Output the (X, Y) coordinate of the center of the cell containing the given text.  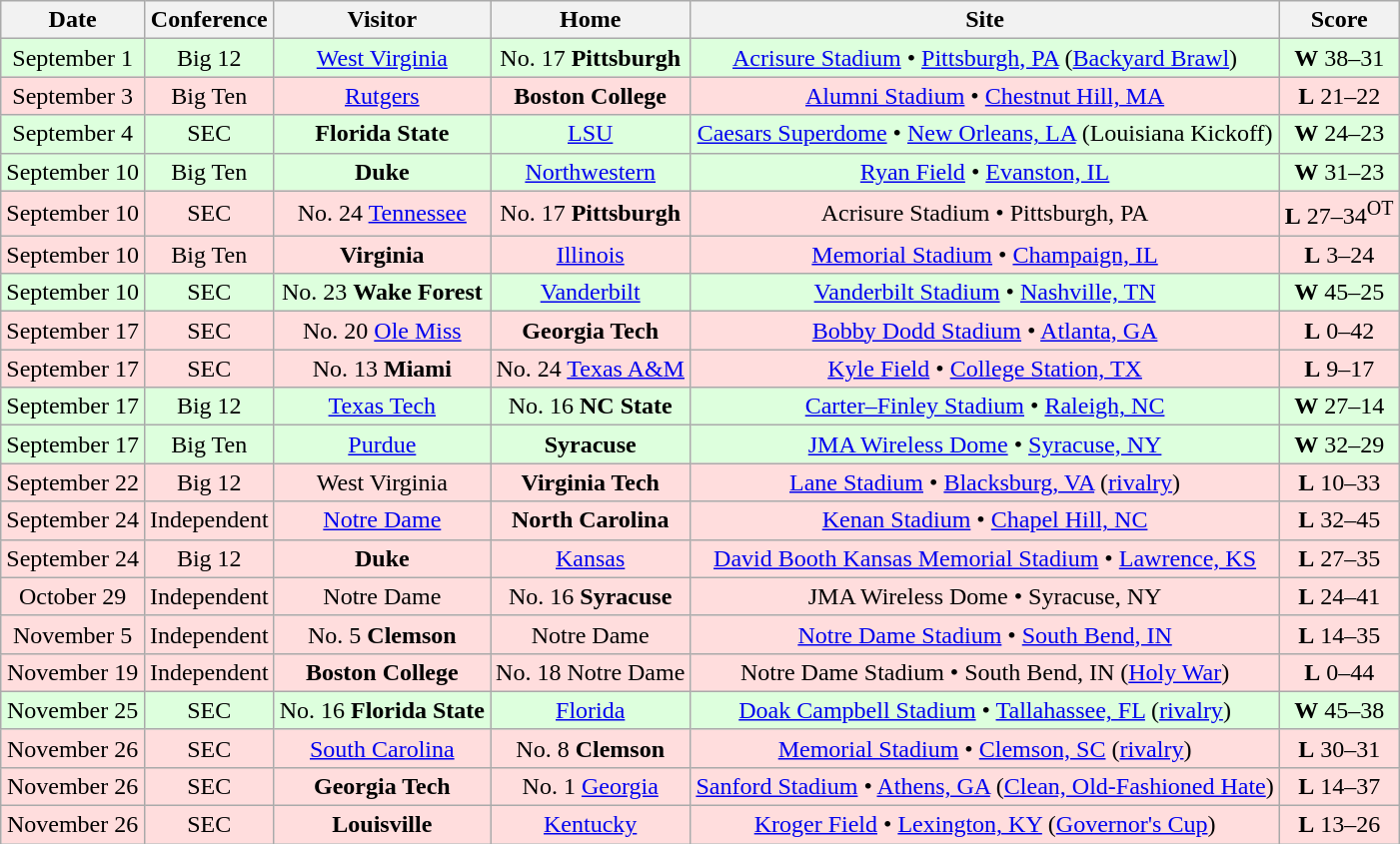
Acrisure Stadium • Pittsburgh, PA (985, 214)
L 3–24 (1339, 255)
Vanderbilt (591, 293)
W 38–31 (1339, 58)
LSU (591, 134)
L 0–44 (1339, 672)
Purdue (382, 444)
Kentucky (591, 825)
No. 8 Clemson (591, 748)
L 30–31 (1339, 748)
L 27–35 (1339, 558)
Notre Dame Stadium • South Bend, IN (Holy War) (985, 672)
Virginia Tech (591, 482)
W 45–25 (1339, 293)
Alumni Stadium • Chestnut Hill, MA (985, 96)
No. 24 Tennessee (382, 214)
September 4 (73, 134)
November 5 (73, 634)
W 32–29 (1339, 444)
Vanderbilt Stadium • Nashville, TN (985, 293)
No. 16 NC State (591, 407)
Texas Tech (382, 407)
Kenan Stadium • Chapel Hill, NC (985, 520)
L 32–45 (1339, 520)
South Carolina (382, 748)
L 24–41 (1339, 596)
W 45–38 (1339, 710)
October 29 (73, 596)
November 25 (73, 710)
Caesars Superdome • New Orleans, LA (Louisiana Kickoff) (985, 134)
September 3 (73, 96)
Bobby Dodd Stadium • Atlanta, GA (985, 331)
L 14–37 (1339, 786)
Syracuse (591, 444)
Carter–Finley Stadium • Raleigh, NC (985, 407)
Kansas (591, 558)
Date (73, 20)
No. 16 Florida State (382, 710)
L 13–26 (1339, 825)
L 21–22 (1339, 96)
W 31–23 (1339, 172)
November 19 (73, 672)
No. 13 Miami (382, 369)
Visitor (382, 20)
North Carolina (591, 520)
Memorial Stadium • Champaign, IL (985, 255)
Louisville (382, 825)
David Booth Kansas Memorial Stadium • Lawrence, KS (985, 558)
No. 5 Clemson (382, 634)
No. 18 Notre Dame (591, 672)
Rutgers (382, 96)
September 1 (73, 58)
No. 1 Georgia (591, 786)
No. 20 Ole Miss (382, 331)
Conference (209, 20)
Florida (591, 710)
L 14–35 (1339, 634)
Florida State (382, 134)
Score (1339, 20)
Ryan Field • Evanston, IL (985, 172)
L 10–33 (1339, 482)
Virginia (382, 255)
W 24–23 (1339, 134)
No. 24 Texas A&M (591, 369)
Kroger Field • Lexington, KY (Governor's Cup) (985, 825)
Northwestern (591, 172)
W 27–14 (1339, 407)
Kyle Field • College Station, TX (985, 369)
September 22 (73, 482)
Illinois (591, 255)
Sanford Stadium • Athens, GA (Clean, Old-Fashioned Hate) (985, 786)
Acrisure Stadium • Pittsburgh, PA (Backyard Brawl) (985, 58)
Notre Dame Stadium • South Bend, IN (985, 634)
Site (985, 20)
L 0–42 (1339, 331)
No. 23 Wake Forest (382, 293)
Lane Stadium • Blacksburg, VA (rivalry) (985, 482)
Home (591, 20)
No. 16 Syracuse (591, 596)
L 9–17 (1339, 369)
Memorial Stadium • Clemson, SC (rivalry) (985, 748)
L 27–34OT (1339, 214)
Doak Campbell Stadium • Tallahassee, FL (rivalry) (985, 710)
